Determine the (x, y) coordinate at the center of the cell enclosing the given text.  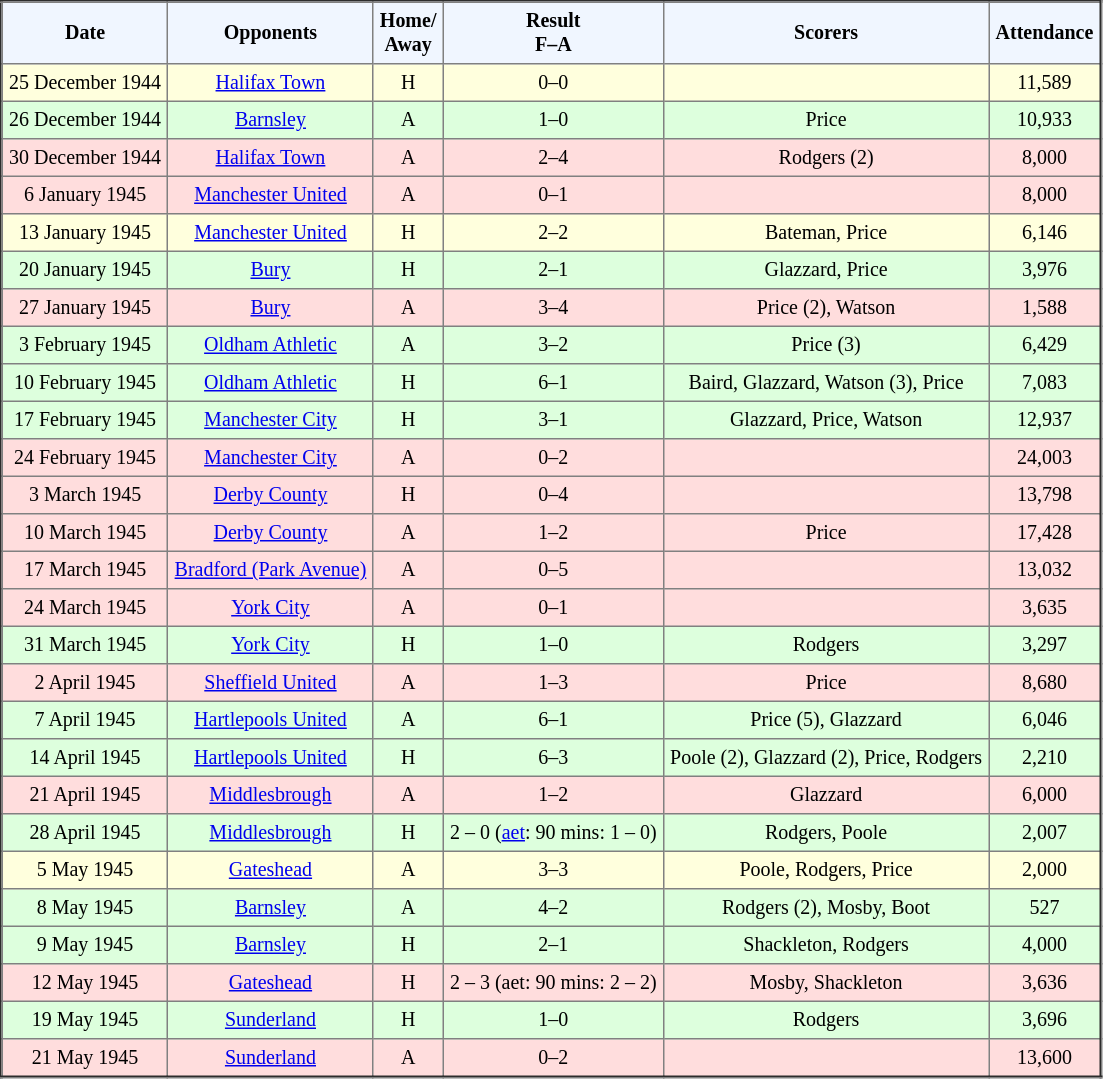
Glazzard (826, 795)
28 April 1945 (85, 833)
Rodgers, Poole (826, 833)
0–0 (553, 83)
4,000 (1045, 945)
6,146 (1045, 233)
ResultF–A (553, 33)
10 March 1945 (85, 533)
4–2 (553, 908)
Rodgers (2) (826, 158)
6,000 (1045, 795)
3 March 1945 (85, 495)
Price (5), Glazzard (826, 720)
Sheffield United (270, 683)
Price (2), Watson (826, 308)
3 February 1945 (85, 345)
3–3 (553, 870)
21 April 1945 (85, 795)
27 January 1945 (85, 308)
Scorers (826, 33)
Date (85, 33)
2,007 (1045, 833)
Poole (2), Glazzard (2), Price, Rodgers (826, 758)
10,933 (1045, 120)
10 February 1945 (85, 383)
6,429 (1045, 345)
527 (1045, 908)
24 February 1945 (85, 458)
Mosby, Shackleton (826, 983)
Opponents (270, 33)
11,589 (1045, 83)
3,635 (1045, 608)
0–5 (553, 570)
26 December 1944 (85, 120)
Shackleton, Rodgers (826, 945)
1,588 (1045, 308)
0–4 (553, 495)
2 April 1945 (85, 683)
6–3 (553, 758)
3,696 (1045, 1020)
3,297 (1045, 645)
31 March 1945 (85, 645)
Rodgers (2), Mosby, Boot (826, 908)
Poole, Rodgers, Price (826, 870)
3,976 (1045, 270)
Bradford (Park Avenue) (270, 570)
2–2 (553, 233)
7 April 1945 (85, 720)
12 May 1945 (85, 983)
9 May 1945 (85, 945)
8 May 1945 (85, 908)
13,032 (1045, 570)
2,210 (1045, 758)
Glazzard, Price, Watson (826, 420)
21 May 1945 (85, 1058)
13 January 1945 (85, 233)
3–2 (553, 345)
Bateman, Price (826, 233)
14 April 1945 (85, 758)
5 May 1945 (85, 870)
6,046 (1045, 720)
Home/Away (408, 33)
2,000 (1045, 870)
13,798 (1045, 495)
Baird, Glazzard, Watson (3), Price (826, 383)
13,600 (1045, 1058)
2 – 3 (aet: 90 mins: 2 – 2) (553, 983)
3–4 (553, 308)
17 February 1945 (85, 420)
Glazzard, Price (826, 270)
8,680 (1045, 683)
24 March 1945 (85, 608)
6 January 1945 (85, 195)
1–3 (553, 683)
2–4 (553, 158)
3–1 (553, 420)
24,003 (1045, 458)
17 March 1945 (85, 570)
Attendance (1045, 33)
12,937 (1045, 420)
19 May 1945 (85, 1020)
20 January 1945 (85, 270)
3,636 (1045, 983)
Price (3) (826, 345)
30 December 1944 (85, 158)
17,428 (1045, 533)
7,083 (1045, 383)
25 December 1944 (85, 83)
2 – 0 (aet: 90 mins: 1 – 0) (553, 833)
